From the cell containing the given text, extract its center point as (x, y) coordinate. 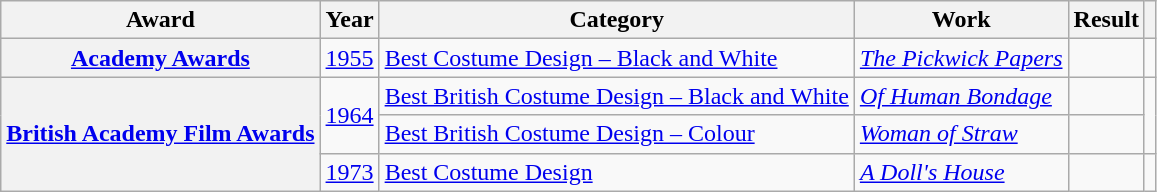
1955 (350, 58)
Academy Awards (160, 58)
Work (961, 20)
1973 (350, 172)
Best Costume Design (616, 172)
Best British Costume Design – Black and White (616, 96)
British Academy Film Awards (160, 134)
Award (160, 20)
1964 (350, 115)
Category (616, 20)
Woman of Straw (961, 134)
Year (350, 20)
Best Costume Design – Black and White (616, 58)
Of Human Bondage (961, 96)
The Pickwick Papers (961, 58)
Result (1106, 20)
Best British Costume Design – Colour (616, 134)
A Doll's House (961, 172)
